Provide the (X, Y) coordinate of the cell's center where the given text is located.  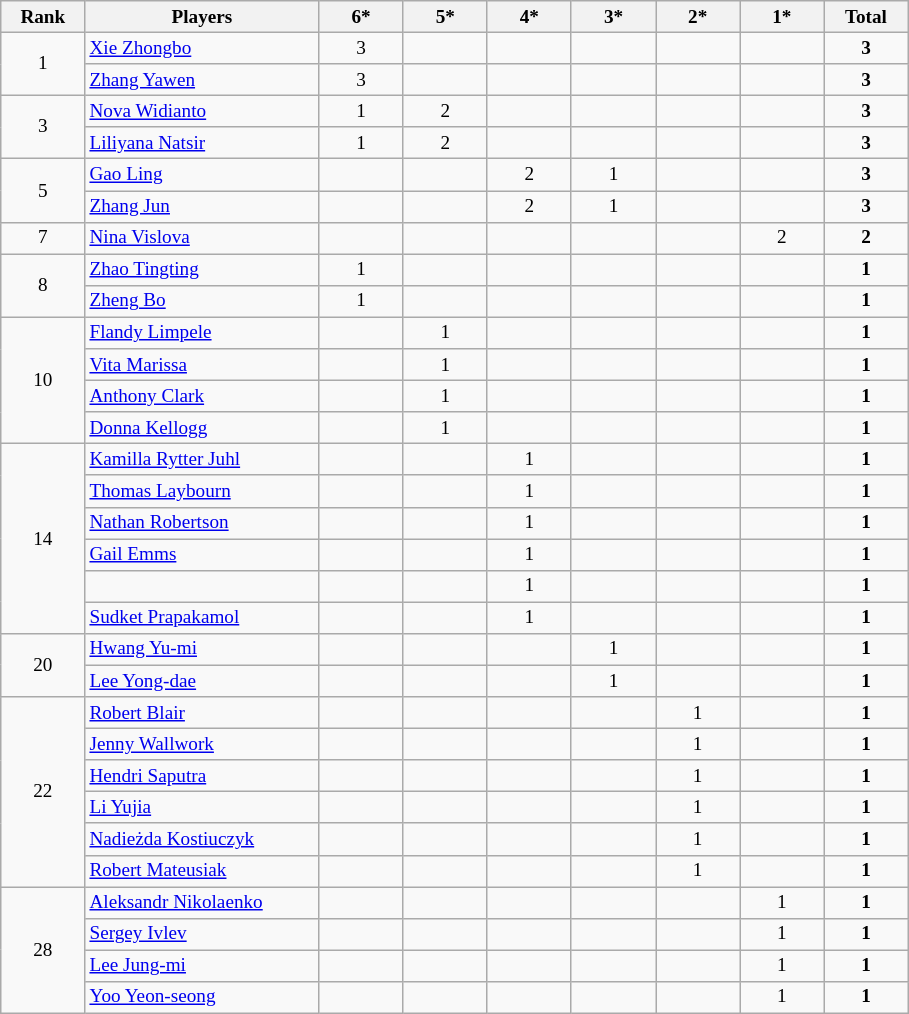
Nova Widianto (202, 111)
Nadieżda Kostiuczyk (202, 839)
Jenny Wallwork (202, 744)
Gao Ling (202, 175)
Zhao Tingting (202, 270)
Lee Yong-dae (202, 681)
Gail Emms (202, 554)
Li Yujia (202, 808)
2* (698, 17)
Zheng Bo (202, 301)
5* (445, 17)
Sergey Ivlev (202, 934)
Kamilla Rytter Juhl (202, 460)
Xie Zhongbo (202, 48)
Robert Mateusiak (202, 871)
Thomas Laybourn (202, 491)
6* (361, 17)
Zhang Jun (202, 206)
20 (43, 664)
4* (529, 17)
8 (43, 286)
5 (43, 190)
Players (202, 17)
Zhang Yawen (202, 80)
3* (613, 17)
Robert Blair (202, 713)
1* (782, 17)
Nathan Robertson (202, 523)
Vita Marissa (202, 365)
Sudket Prapakamol (202, 618)
Total (866, 17)
10 (43, 380)
Rank (43, 17)
Hendri Saputra (202, 776)
Yoo Yeon-seong (202, 997)
14 (43, 539)
Flandy Limpele (202, 333)
Lee Jung-mi (202, 966)
Hwang Yu-mi (202, 649)
28 (43, 950)
Liliyana Natsir (202, 143)
Aleksandr Nikolaenko (202, 902)
Anthony Clark (202, 396)
22 (43, 792)
7 (43, 238)
Nina Vislova (202, 238)
Donna Kellogg (202, 428)
